For the text-containing cell, return its midpoint in (X, Y) coordinate format. 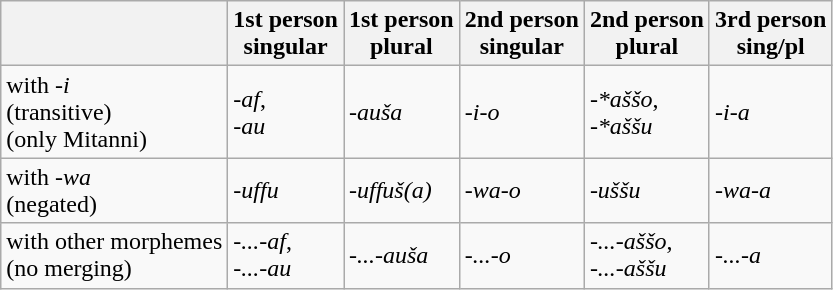
3rd personsing/pl (770, 34)
-uffu (286, 190)
with -i(transitive)(only Mitanni) (114, 112)
2nd personsingular (522, 34)
-uššu (646, 190)
-*aššo,-*aššu (646, 112)
-...-o (522, 256)
2nd personplural (646, 34)
-uffuš(a) (402, 190)
1st personplural (402, 34)
-...-a (770, 256)
with -wa(negated) (114, 190)
with other morphemes(no merging) (114, 256)
-wa-o (522, 190)
1st personsingular (286, 34)
-auša (402, 112)
-i-a (770, 112)
-i-o (522, 112)
-af,-au (286, 112)
-wa-a (770, 190)
-...-auša (402, 256)
-...-af,-...-au (286, 256)
-...-aššo,-...-aššu (646, 256)
